Return the [X, Y] coordinate for the center point of the cell that contains the specified text.  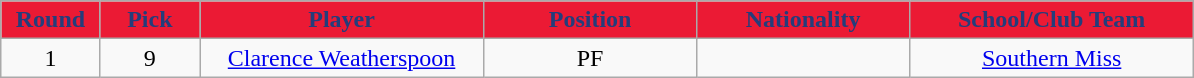
Nationality [804, 20]
9 [150, 58]
PF [590, 58]
Round [50, 20]
Clarence Weatherspoon [342, 58]
Player [342, 20]
Southern Miss [1052, 58]
1 [50, 58]
School/Club Team [1052, 20]
Position [590, 20]
Pick [150, 20]
